Identify which cell holds the provided text, then report its [x, y] central coordinate. 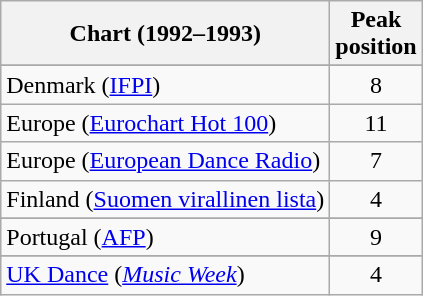
Peakposition [376, 34]
UK Dance (Music Week) [166, 275]
8 [376, 85]
Portugal (AFP) [166, 237]
Finland (Suomen virallinen lista) [166, 199]
Chart (1992–1993) [166, 34]
9 [376, 237]
7 [376, 161]
Europe (Eurochart Hot 100) [166, 123]
Europe (European Dance Radio) [166, 161]
Denmark (IFPI) [166, 85]
11 [376, 123]
